Pinpoint the cell where the given text exists, returning its (X, Y) midpoint coordinate. 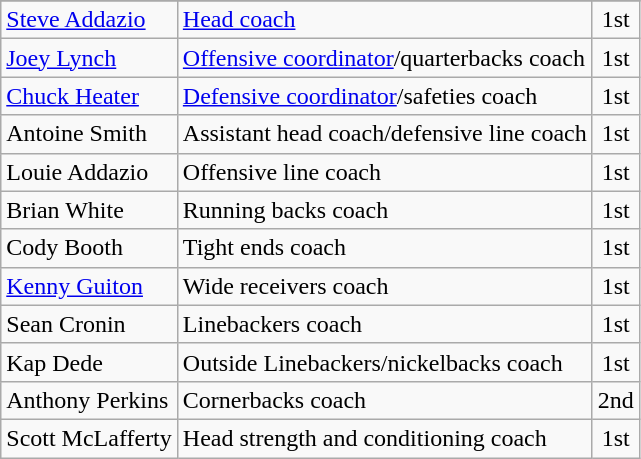
Louie Addazio (90, 172)
Antoine Smith (90, 134)
Joey Lynch (90, 58)
Assistant head coach/defensive line coach (384, 134)
Tight ends coach (384, 248)
Head coach (384, 20)
Defensive coordinator/safeties coach (384, 96)
Kap Dede (90, 362)
Sean Cronin (90, 324)
Kenny Guiton (90, 286)
Cody Booth (90, 248)
Offensive coordinator/quarterbacks coach (384, 58)
Chuck Heater (90, 96)
2nd (616, 400)
Anthony Perkins (90, 400)
Brian White (90, 210)
Running backs coach (384, 210)
Linebackers coach (384, 324)
Head strength and conditioning coach (384, 438)
Wide receivers coach (384, 286)
Offensive line coach (384, 172)
Cornerbacks coach (384, 400)
Steve Addazio (90, 20)
Scott McLafferty (90, 438)
Outside Linebackers/nickelbacks coach (384, 362)
